Scan for the cell matching the given text and deliver its [x, y] coordinate at center. 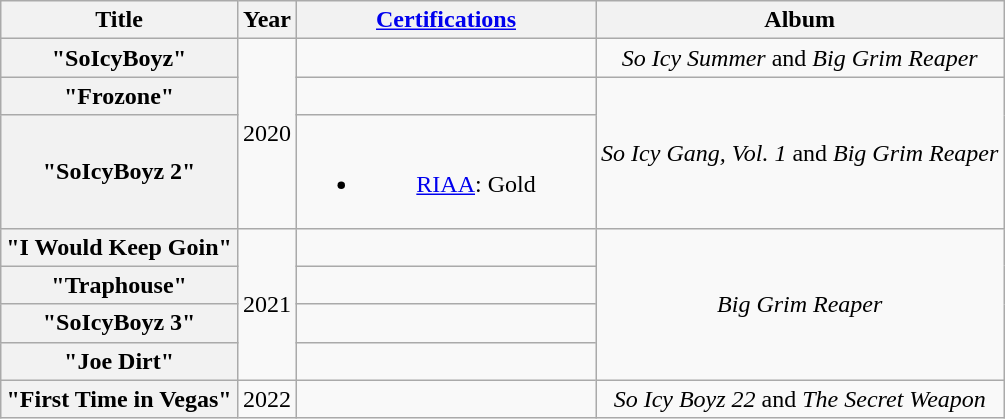
2021 [266, 304]
2020 [266, 134]
"SoIcyBoyz 2" [120, 172]
"Frozone" [120, 96]
"Traphouse" [120, 285]
2022 [266, 399]
Certifications [446, 20]
Year [266, 20]
"Joe Dirt" [120, 361]
"First Time in Vegas" [120, 399]
"I Would Keep Goin" [120, 247]
RIAA: Gold [446, 172]
"SoIcyBoyz" [120, 58]
"SoIcyBoyz 3" [120, 323]
So Icy Boyz 22 and The Secret Weapon [800, 399]
So Icy Summer and Big Grim Reaper [800, 58]
Title [120, 20]
Big Grim Reaper [800, 304]
Album [800, 20]
So Icy Gang, Vol. 1 and Big Grim Reaper [800, 152]
